Determine the (x, y) coordinate at the center of the cell enclosing the given text.  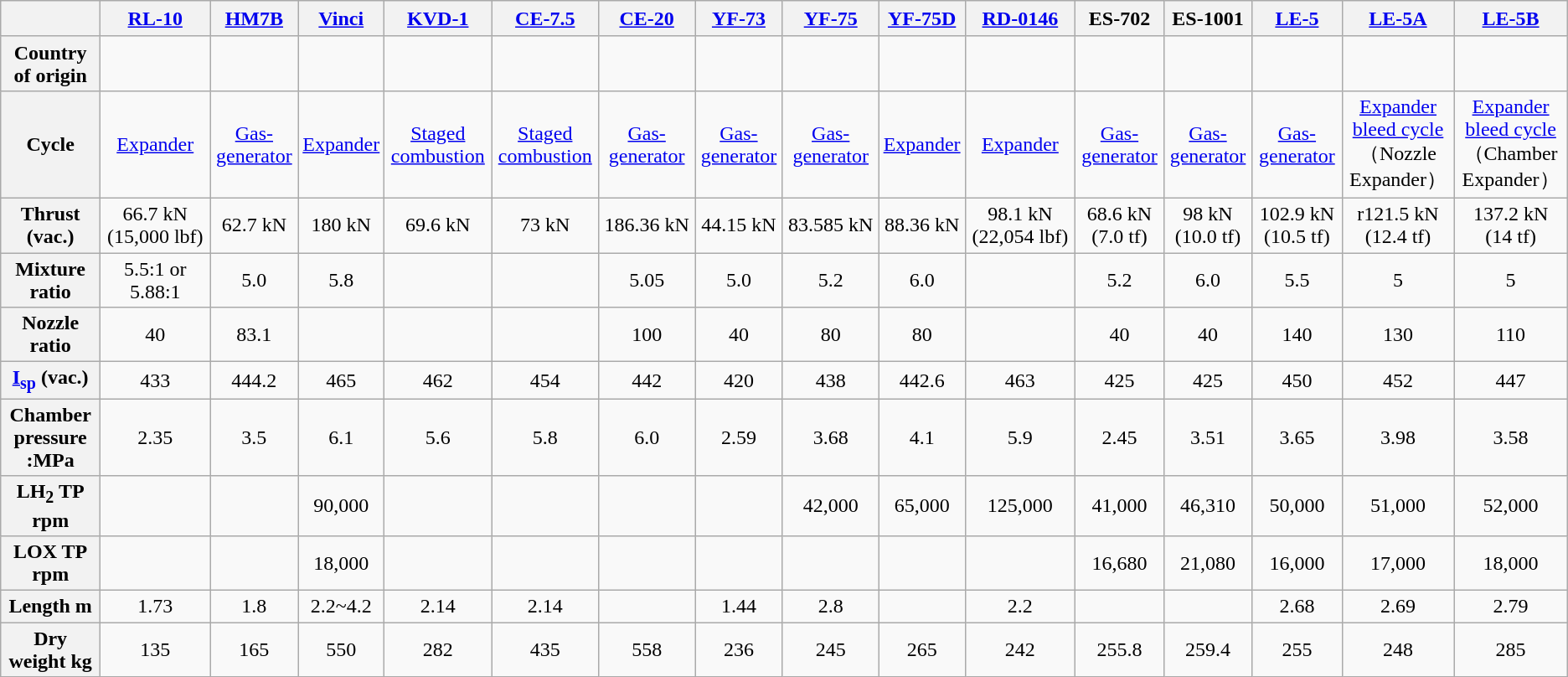
5.6 (438, 437)
447 (1511, 380)
5.5:1 or 5.88:1 (156, 280)
46,310 (1208, 506)
135 (156, 649)
3.5 (255, 437)
41,000 (1120, 506)
2.69 (1398, 606)
282 (438, 649)
130 (1398, 335)
3.68 (831, 437)
1.44 (739, 606)
HM7B (255, 18)
ES-702 (1120, 18)
16,680 (1120, 563)
140 (1297, 335)
Dry weight kg (50, 649)
90,000 (342, 506)
2.35 (156, 437)
2.2 (1020, 606)
3.58 (1511, 437)
RD-0146 (1020, 18)
2.68 (1297, 606)
LE-5A (1398, 18)
248 (1398, 649)
CE-7.5 (545, 18)
285 (1511, 649)
259.4 (1208, 649)
236 (739, 649)
465 (342, 380)
100 (647, 335)
420 (739, 380)
LE-5B (1511, 18)
65,000 (921, 506)
462 (438, 380)
21,080 (1208, 563)
YF-75 (831, 18)
4.1 (921, 437)
68.6 kN (7.0 tf) (1120, 225)
Mixture ratio (50, 280)
LE-5 (1297, 18)
44.15 kN (739, 225)
2.79 (1511, 606)
Cycle (50, 144)
62.7 kN (255, 225)
2.2~4.2 (342, 606)
5.5 (1297, 280)
Expander bleed cycle（Chamber Expander） (1511, 144)
454 (545, 380)
Chamber pressure :MPa (50, 437)
265 (921, 649)
88.36 kN (921, 225)
r121.5 kN (12.4 tf) (1398, 225)
242 (1020, 649)
51,000 (1398, 506)
98 kN (10.0 tf) (1208, 225)
463 (1020, 380)
2.59 (739, 437)
186.36 kN (647, 225)
52,000 (1511, 506)
Length m (50, 606)
180 kN (342, 225)
6.1 (342, 437)
433 (156, 380)
Isp (vac.) (50, 380)
442.6 (921, 380)
42,000 (831, 506)
5.9 (1020, 437)
Vinci (342, 18)
RL-10 (156, 18)
442 (647, 380)
452 (1398, 380)
16,000 (1297, 563)
558 (647, 649)
98.1 kN (22,054 lbf) (1020, 225)
550 (342, 649)
2.45 (1120, 437)
5.05 (647, 280)
245 (831, 649)
438 (831, 380)
Expander bleed cycle（Nozzle Expander） (1398, 144)
17,000 (1398, 563)
69.6 kN (438, 225)
137.2 kN (14 tf) (1511, 225)
50,000 (1297, 506)
444.2 (255, 380)
LOX TP rpm (50, 563)
3.98 (1398, 437)
Country of origin (50, 64)
83.585 kN (831, 225)
102.9 kN (10.5 tf) (1297, 225)
255.8 (1120, 649)
450 (1297, 380)
255 (1297, 649)
2.8 (831, 606)
CE-20 (647, 18)
3.51 (1208, 437)
73 kN (545, 225)
YF-73 (739, 18)
1.8 (255, 606)
YF-75D (921, 18)
Thrust (vac.) (50, 225)
165 (255, 649)
125,000 (1020, 506)
3.65 (1297, 437)
66.7 kN (15,000 lbf) (156, 225)
83.1 (255, 335)
LH2 TP rpm (50, 506)
1.73 (156, 606)
435 (545, 649)
KVD-1 (438, 18)
110 (1511, 335)
ES-1001 (1208, 18)
Nozzle ratio (50, 335)
